For the text-containing cell, return its midpoint in [X, Y] coordinate format. 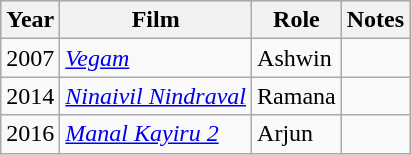
Manal Kayiru 2 [156, 134]
2016 [30, 134]
Notes [375, 20]
2014 [30, 96]
Year [30, 20]
Vegam [156, 58]
Ninaivil Nindraval [156, 96]
2007 [30, 58]
Arjun [297, 134]
Ashwin [297, 58]
Film [156, 20]
Ramana [297, 96]
Role [297, 20]
